Identify which cell holds the provided text, then report its [x, y] central coordinate. 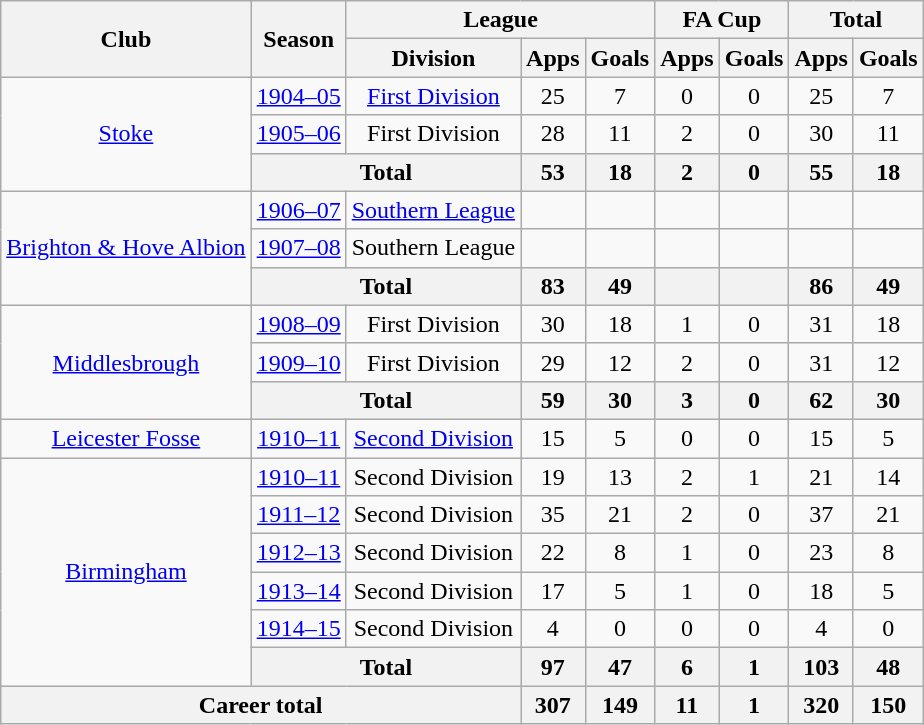
13 [620, 477]
149 [620, 705]
17 [553, 591]
55 [821, 172]
Career total [261, 705]
1908–09 [298, 324]
150 [888, 705]
307 [553, 705]
23 [821, 553]
6 [687, 667]
22 [553, 553]
1913–14 [298, 591]
19 [553, 477]
1912–13 [298, 553]
103 [821, 667]
62 [821, 400]
53 [553, 172]
1906–07 [298, 210]
FA Cup [722, 20]
1914–15 [298, 629]
1907–08 [298, 248]
Division [433, 58]
1904–05 [298, 96]
14 [888, 477]
Middlesbrough [126, 362]
1905–06 [298, 134]
League [500, 20]
29 [553, 362]
59 [553, 400]
28 [553, 134]
320 [821, 705]
Stoke [126, 134]
3 [687, 400]
35 [553, 515]
1909–10 [298, 362]
37 [821, 515]
1911–12 [298, 515]
97 [553, 667]
Leicester Fosse [126, 438]
83 [553, 286]
47 [620, 667]
48 [888, 667]
Season [298, 39]
Club [126, 39]
86 [821, 286]
Birmingham [126, 572]
Brighton & Hove Albion [126, 248]
